Find where the given text appears and provide that cell's center as [x, y] coordinate. 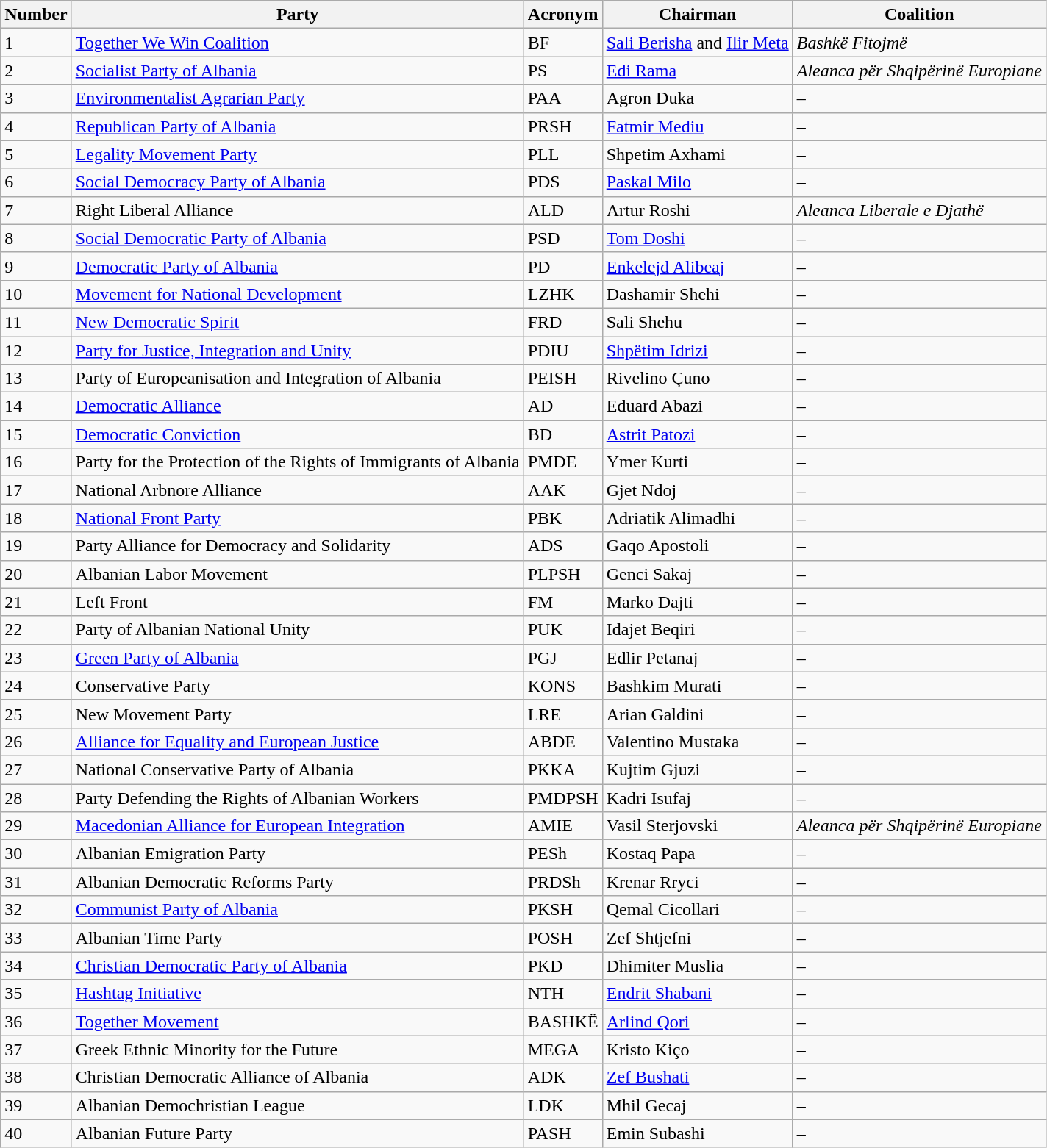
PRSH [563, 126]
Bashkë Fitojmë [919, 43]
33 [36, 938]
Edlir Petanaj [697, 658]
Chairman [697, 15]
Fatmir Mediu [697, 126]
Macedonian Alliance for European Integration [297, 826]
22 [36, 630]
Hashtag Initiative [297, 994]
PAA [563, 98]
Arian Galdini [697, 714]
AAK [563, 490]
Social Democratic Party of Albania [297, 238]
32 [36, 910]
Party of Albanian National Unity [297, 630]
14 [36, 406]
30 [36, 854]
Kadri Isufaj [697, 797]
5 [36, 154]
PUK [563, 630]
Kujtim Gjuzi [697, 769]
34 [36, 966]
10 [36, 294]
Astrit Patozi [697, 434]
2 [36, 71]
ADS [563, 546]
Zef Bushati [697, 1077]
Green Party of Albania [297, 658]
PKSH [563, 910]
Paskal Milo [697, 182]
18 [36, 518]
Gjet Ndoj [697, 490]
Coalition [919, 15]
12 [36, 351]
3 [36, 98]
Albanian Demochristian League [297, 1105]
24 [36, 686]
National Arbnore Alliance [297, 490]
Christian Democratic Alliance of Albania [297, 1077]
23 [36, 658]
FM [563, 602]
Party [297, 15]
Together We Win Coalition [297, 43]
Christian Democratic Party of Albania [297, 966]
Sali Berisha and Ilir Meta [697, 43]
Number [36, 15]
PASH [563, 1133]
Party Defending the Rights of Albanian Workers [297, 797]
Environmentalist Agrarian Party [297, 98]
Gaqo Apostoli [697, 546]
KONS [563, 686]
36 [36, 1022]
Party for Justice, Integration and Unity [297, 351]
Valentino Mustaka [697, 742]
Rivelino Çuno [697, 379]
PD [563, 266]
PKD [563, 966]
Endrit Shabani [697, 994]
25 [36, 714]
Democratic Alliance [297, 406]
Legality Movement Party [297, 154]
Kristo Kiço [697, 1050]
PKKA [563, 769]
National Front Party [297, 518]
Party Alliance for Democracy and Solidarity [297, 546]
20 [36, 574]
BD [563, 434]
Albanian Emigration Party [297, 854]
Dashamir Shehi [697, 294]
Zef Shtjefni [697, 938]
31 [36, 882]
FRD [563, 322]
Albanian Future Party [297, 1133]
Arlind Qori [697, 1022]
Dhimiter Muslia [697, 966]
Republican Party of Albania [297, 126]
28 [36, 797]
NTH [563, 994]
POSH [563, 938]
Enkelejd Alibeaj [697, 266]
PSD [563, 238]
New Democratic Spirit [297, 322]
PESh [563, 854]
Democratic Party of Albania [297, 266]
7 [36, 210]
Eduard Abazi [697, 406]
AMIE [563, 826]
PEISH [563, 379]
PBK [563, 518]
PS [563, 71]
Edi Rama [697, 71]
9 [36, 266]
Aleanca Liberale e Djathë [919, 210]
New Movement Party [297, 714]
35 [36, 994]
Party of Europeanisation and Integration of Albania [297, 379]
8 [36, 238]
Together Movement [297, 1022]
11 [36, 322]
PRDSh [563, 882]
Agron Duka [697, 98]
Conservative Party [297, 686]
ADK [563, 1077]
Socialist Party of Albania [297, 71]
BF [563, 43]
Adriatik Alimadhi [697, 518]
16 [36, 462]
LDK [563, 1105]
Qemal Cicollari [697, 910]
Albanian Labor Movement [297, 574]
Idajet Beqiri [697, 630]
Krenar Rryci [697, 882]
ALD [563, 210]
Party for the Protection of the Rights of Immigrants of Albania [297, 462]
Bashkim Murati [697, 686]
Sali Shehu [697, 322]
6 [36, 182]
Greek Ethnic Minority for the Future [297, 1050]
PLL [563, 154]
19 [36, 546]
Marko Dajti [697, 602]
ABDE [563, 742]
Social Democracy Party of Albania [297, 182]
39 [36, 1105]
PLPSH [563, 574]
17 [36, 490]
Left Front [297, 602]
29 [36, 826]
21 [36, 602]
Vasil Sterjovski [697, 826]
LRE [563, 714]
1 [36, 43]
MEGA [563, 1050]
26 [36, 742]
AD [563, 406]
15 [36, 434]
Democratic Conviction [297, 434]
PDIU [563, 351]
PMDE [563, 462]
37 [36, 1050]
Emin Subashi [697, 1133]
27 [36, 769]
PGJ [563, 658]
4 [36, 126]
National Conservative Party of Albania [297, 769]
Albanian Democratic Reforms Party [297, 882]
Alliance for Equality and European Justice [297, 742]
Ymer Kurti [697, 462]
Artur Roshi [697, 210]
Movement for National Development [297, 294]
Tom Doshi [697, 238]
Right Liberal Alliance [297, 210]
13 [36, 379]
Shpetim Axhami [697, 154]
BASHKË [563, 1022]
40 [36, 1133]
Communist Party of Albania [297, 910]
Mhil Gecaj [697, 1105]
LZHK [563, 294]
PMDPSH [563, 797]
Shpëtim Idrizi [697, 351]
38 [36, 1077]
Kostaq Papa [697, 854]
Genci Sakaj [697, 574]
Albanian Time Party [297, 938]
PDS [563, 182]
Acronym [563, 15]
